Return the [X, Y] coordinate for the center point of the cell that contains the specified text.  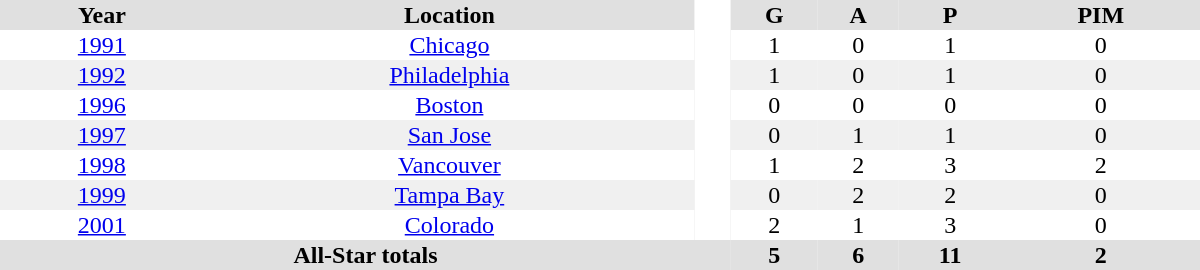
1996 [102, 105]
A [858, 15]
Chicago [450, 45]
Vancouver [450, 165]
Colorado [450, 225]
All-Star totals [366, 255]
Location [450, 15]
P [950, 15]
1997 [102, 135]
Tampa Bay [450, 195]
Year [102, 15]
Boston [450, 105]
1998 [102, 165]
2001 [102, 225]
1991 [102, 45]
G [774, 15]
1999 [102, 195]
San Jose [450, 135]
1992 [102, 75]
11 [950, 255]
5 [774, 255]
PIM [1100, 15]
Philadelphia [450, 75]
6 [858, 255]
